Find where the given text appears and provide that cell's center as (X, Y) coordinate. 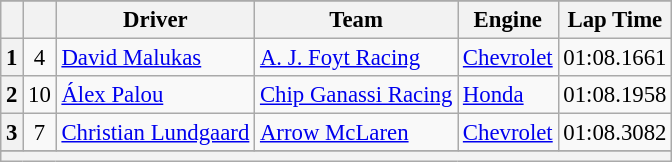
A. J. Foyt Racing (356, 58)
Honda (508, 95)
7 (40, 133)
Team (356, 20)
Christian Lundgaard (156, 133)
3 (12, 133)
1 (12, 58)
01:08.1661 (615, 58)
2 (12, 95)
01:08.3082 (615, 133)
David Malukas (156, 58)
Driver (156, 20)
Chip Ganassi Racing (356, 95)
Engine (508, 20)
Arrow McLaren (356, 133)
Lap Time (615, 20)
Álex Palou (156, 95)
4 (40, 58)
10 (40, 95)
01:08.1958 (615, 95)
